Locate the cell with the specified text and output its [x, y] center coordinate. 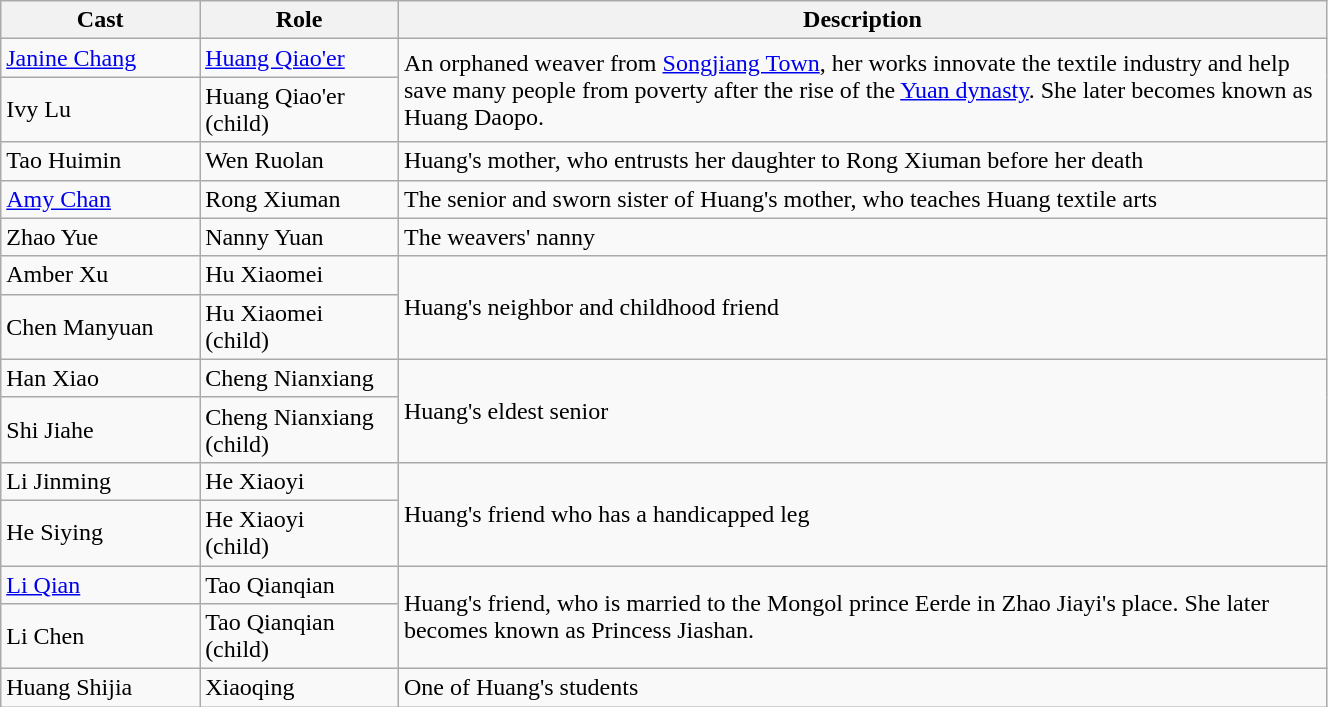
Huang Qiao'er(child) [300, 110]
Chen Manyuan [100, 326]
Shi Jiahe [100, 430]
The senior and sworn sister of Huang's mother, who teaches Huang textile arts [862, 199]
Rong Xiuman [300, 199]
Han Xiao [100, 378]
Li Jinming [100, 481]
Huang's neighbor and childhood friend [862, 308]
Cast [100, 20]
Tao Qianqian(child) [300, 636]
Cheng Nianxiang(child) [300, 430]
Hu Xiaomei [300, 275]
Huang's eldest senior [862, 410]
Ivy Lu [100, 110]
He Xiaoyi [300, 481]
Huang's mother, who entrusts her daughter to Rong Xiuman before her death [862, 161]
Zhao Yue [100, 237]
Huang Qiao'er [300, 58]
Cheng Nianxiang [300, 378]
Janine Chang [100, 58]
Nanny Yuan [300, 237]
Li Chen [100, 636]
Description [862, 20]
Tao Qianqian [300, 585]
Amber Xu [100, 275]
Amy Chan [100, 199]
He Siying [100, 532]
The weavers' nanny [862, 237]
He Xiaoyi(child) [300, 532]
Huang Shijia [100, 688]
Li Qian [100, 585]
Huang's friend, who is married to the Mongol prince Eerde in Zhao Jiayi's place. She later becomes known as Princess Jiashan. [862, 618]
Huang's friend who has a handicapped leg [862, 514]
One of Huang's students [862, 688]
Xiaoqing [300, 688]
Hu Xiaomei (child) [300, 326]
Role [300, 20]
Wen Ruolan [300, 161]
Tao Huimin [100, 161]
